Pinpoint the cell where the given text exists, returning its (x, y) midpoint coordinate. 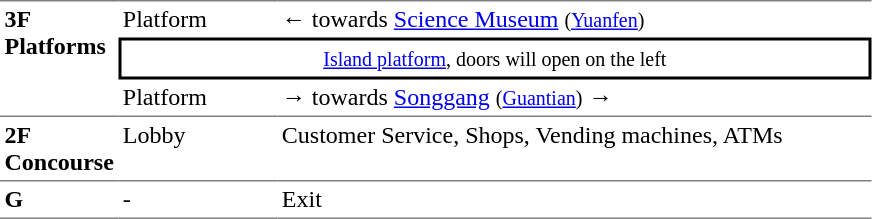
← towards Science Museum (Yuanfen) (574, 19)
→ towards Songgang (Guantian) → (574, 98)
3FPlatforms (59, 58)
Lobby (198, 149)
Customer Service, Shops, Vending machines, ATMs (574, 149)
Island platform, doors will open on the left (494, 59)
2FConcourse (59, 149)
